Output the (x, y) coordinate of the center of the cell containing the given text.  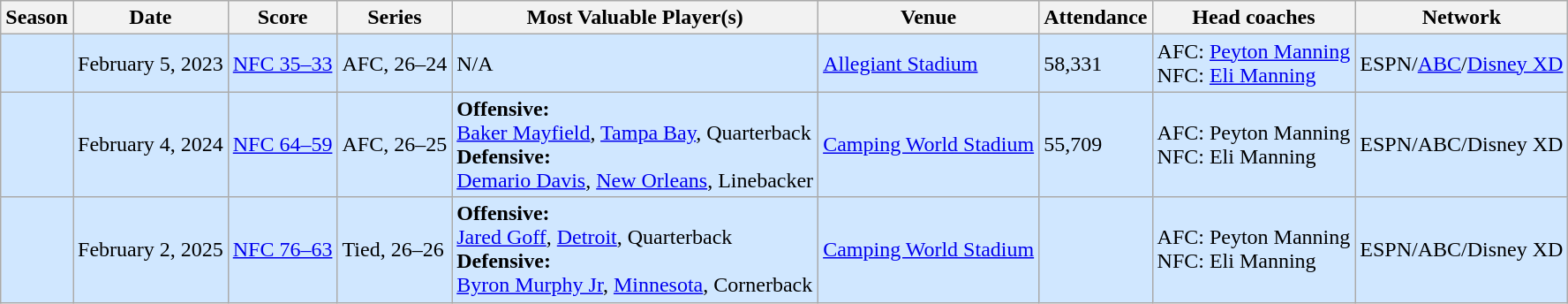
Venue (929, 18)
Allegiant Stadium (929, 64)
Network (1462, 18)
Season (37, 18)
58,331 (1096, 64)
NFC 35–33 (283, 64)
Date (150, 18)
AFC, 26–24 (395, 64)
55,709 (1096, 145)
AFC, 26–25 (395, 145)
Score (283, 18)
Tied, 26–26 (395, 249)
NFC 76–63 (283, 249)
Most Valuable Player(s) (636, 18)
Attendance (1096, 18)
Offensive: Jared Goff, Detroit, Quarterback Defensive:Byron Murphy Jr, Minnesota, Cornerback (636, 249)
Head coaches (1254, 18)
Offensive: Baker Mayfield, Tampa Bay, Quarterback Defensive:Demario Davis, New Orleans, Linebacker (636, 145)
February 2, 2025 (150, 249)
N/A (636, 64)
February 4, 2024 (150, 145)
NFC 64–59 (283, 145)
Series (395, 18)
February 5, 2023 (150, 64)
